Provide the [X, Y] coordinate of the cell's center where the given text is located.  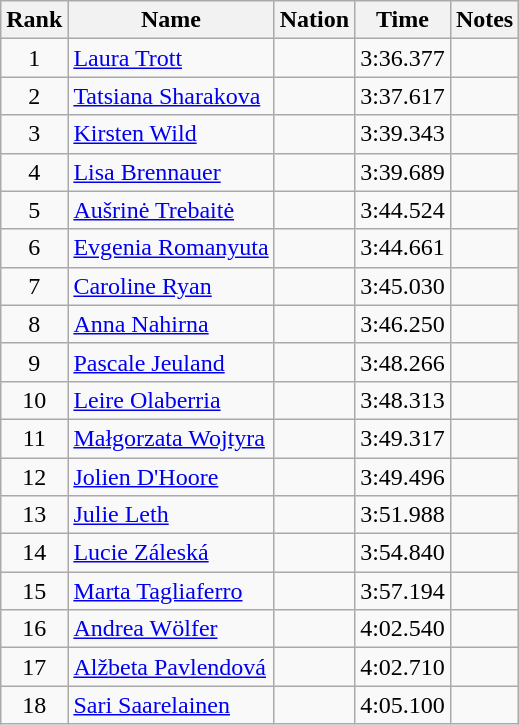
Pascale Jeuland [171, 362]
10 [34, 400]
1 [34, 58]
Anna Nahirna [171, 324]
Marta Tagliaferro [171, 591]
4:02.710 [403, 667]
7 [34, 286]
3:46.250 [403, 324]
3:49.496 [403, 477]
3:48.313 [403, 400]
Julie Leth [171, 515]
8 [34, 324]
3:48.266 [403, 362]
4:05.100 [403, 705]
Lucie Záleská [171, 553]
Andrea Wölfer [171, 629]
Laura Trott [171, 58]
3:44.661 [403, 248]
12 [34, 477]
17 [34, 667]
Caroline Ryan [171, 286]
3:39.689 [403, 172]
Kirsten Wild [171, 134]
9 [34, 362]
Jolien D'Hoore [171, 477]
13 [34, 515]
Time [403, 20]
Nation [314, 20]
Rank [34, 20]
3:49.317 [403, 438]
3:51.988 [403, 515]
3:39.343 [403, 134]
Leire Olaberria [171, 400]
Alžbeta Pavlendová [171, 667]
2 [34, 96]
18 [34, 705]
Lisa Brennauer [171, 172]
15 [34, 591]
3:57.194 [403, 591]
11 [34, 438]
Aušrinė Trebaitė [171, 210]
Name [171, 20]
3:54.840 [403, 553]
16 [34, 629]
3 [34, 134]
Notes [484, 20]
Sari Saarelainen [171, 705]
Evgenia Romanyuta [171, 248]
3:45.030 [403, 286]
14 [34, 553]
Małgorzata Wojtyra [171, 438]
3:44.524 [403, 210]
4:02.540 [403, 629]
3:36.377 [403, 58]
3:37.617 [403, 96]
6 [34, 248]
4 [34, 172]
Tatsiana Sharakova [171, 96]
5 [34, 210]
